Output the [X, Y] coordinate of the center of the cell containing the given text.  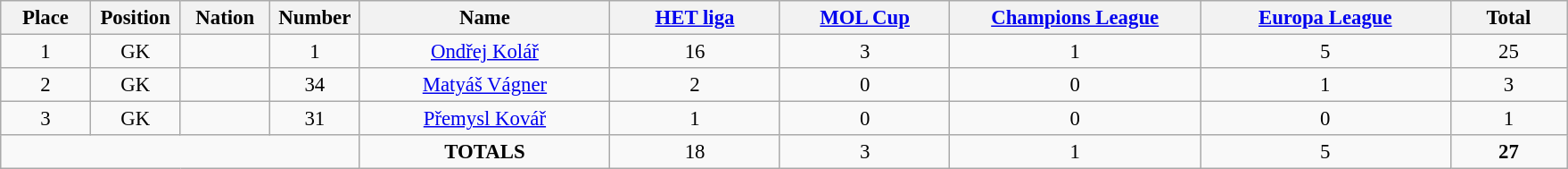
Nation [225, 18]
Ondřej Kolář [485, 52]
Position [136, 18]
Matyáš Vágner [485, 85]
Total [1509, 18]
Europa League [1325, 18]
27 [1509, 152]
31 [316, 119]
25 [1509, 52]
Place [46, 18]
HET liga [696, 18]
Přemysl Kovář [485, 119]
18 [696, 152]
Name [485, 18]
16 [696, 52]
TOTALS [485, 152]
Number [316, 18]
MOL Cup [865, 18]
34 [316, 85]
Champions League [1076, 18]
